For the text-containing cell, return its midpoint in (x, y) coordinate format. 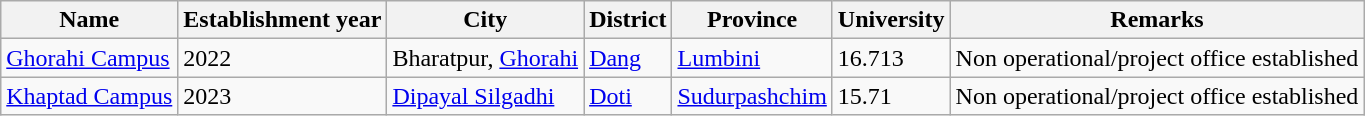
Ghorahi Campus (90, 58)
2022 (282, 58)
Dang (628, 58)
City (486, 20)
16.713 (891, 58)
District (628, 20)
University (891, 20)
15.71 (891, 96)
Bharatpur, Ghorahi (486, 58)
Province (752, 20)
Khaptad Campus (90, 96)
Lumbini (752, 58)
Name (90, 20)
Doti (628, 96)
Dipayal Silgadhi (486, 96)
Remarks (1157, 20)
Establishment year (282, 20)
Sudurpashchim (752, 96)
2023 (282, 96)
